Find where the given text appears and provide that cell's center as (x, y) coordinate. 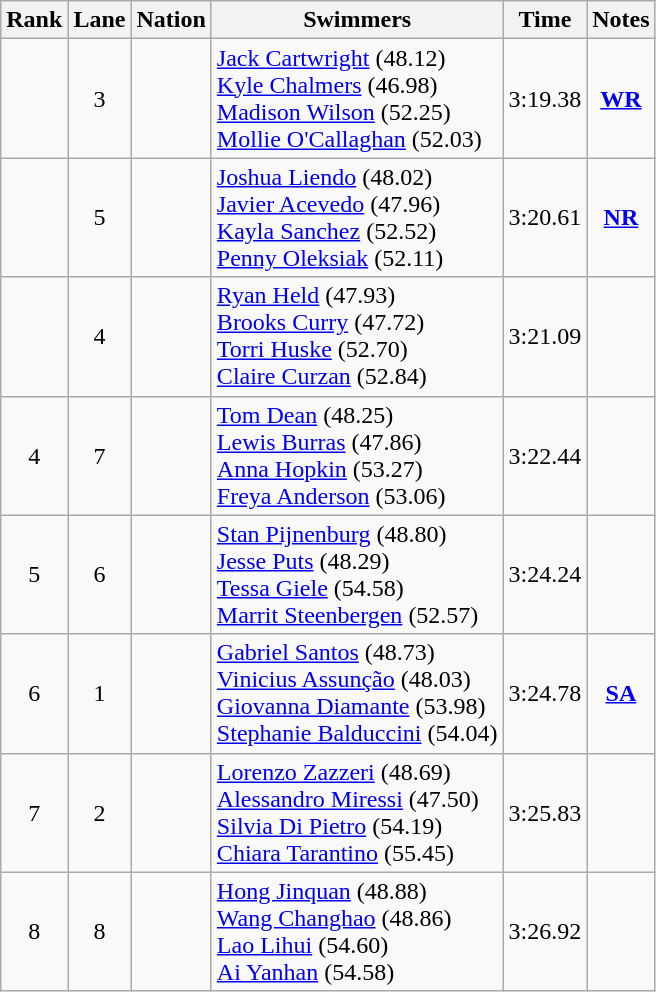
Swimmers (357, 20)
3:26.92 (545, 932)
NR (621, 218)
Hong Jinquan (48.88)Wang Changhao (48.86)Lao Lihui (54.60)Ai Yanhan (54.58) (357, 932)
Jack Cartwright (48.12)Kyle Chalmers (46.98)Madison Wilson (52.25)Mollie O'Callaghan (52.03) (357, 98)
SA (621, 694)
3:19.38 (545, 98)
3:24.24 (545, 574)
3:22.44 (545, 456)
Time (545, 20)
3:25.83 (545, 812)
Lane (100, 20)
WR (621, 98)
3:21.09 (545, 336)
3 (100, 98)
Joshua Liendo (48.02)Javier Acevedo (47.96)Kayla Sanchez (52.52)Penny Oleksiak (52.11) (357, 218)
1 (100, 694)
Tom Dean (48.25)Lewis Burras (47.86)Anna Hopkin (53.27)Freya Anderson (53.06) (357, 456)
2 (100, 812)
Rank (34, 20)
3:24.78 (545, 694)
Stan Pijnenburg (48.80)Jesse Puts (48.29)Tessa Giele (54.58)Marrit Steenbergen (52.57) (357, 574)
3:20.61 (545, 218)
Ryan Held (47.93)Brooks Curry (47.72)Torri Huske (52.70)Claire Curzan (52.84) (357, 336)
Gabriel Santos (48.73)Vinicius Assunção (48.03)Giovanna Diamante (53.98)Stephanie Balduccini (54.04) (357, 694)
Notes (621, 20)
Lorenzo Zazzeri (48.69)Alessandro Miressi (47.50)Silvia Di Pietro (54.19)Chiara Tarantino (55.45) (357, 812)
Nation (171, 20)
